Return (x, y) of the center of cell containing provided text 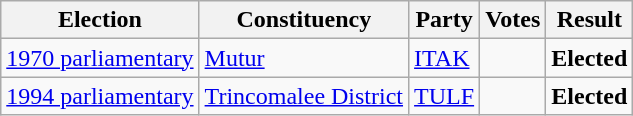
Result (590, 20)
1994 parliamentary (100, 96)
Votes (513, 20)
1970 parliamentary (100, 58)
Mutur (304, 58)
Party (444, 20)
Election (100, 20)
Constituency (304, 20)
Trincomalee District (304, 96)
TULF (444, 96)
ITAK (444, 58)
